From the cell containing the given text, extract its center point as (X, Y) coordinate. 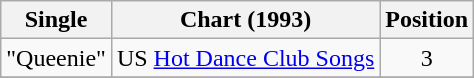
Single (56, 20)
Chart (1993) (245, 20)
US Hot Dance Club Songs (245, 58)
"Queenie" (56, 58)
Position (427, 20)
3 (427, 58)
